Output the (X, Y) coordinate of the center of the cell containing the given text.  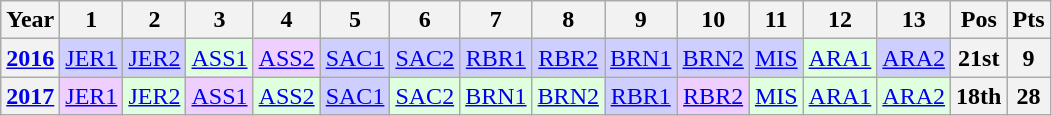
12 (840, 20)
5 (355, 20)
Pts (1028, 20)
Year (30, 20)
11 (776, 20)
21st (979, 58)
13 (914, 20)
28 (1028, 96)
8 (568, 20)
10 (713, 20)
1 (92, 20)
6 (425, 20)
2016 (30, 58)
7 (496, 20)
3 (220, 20)
2017 (30, 96)
18th (979, 96)
4 (286, 20)
Pos (979, 20)
2 (154, 20)
